From the cell containing the given text, extract its center point as [x, y] coordinate. 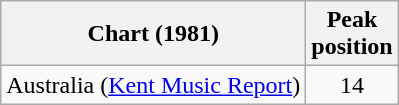
Peakposition [352, 34]
Australia (Kent Music Report) [154, 85]
14 [352, 85]
Chart (1981) [154, 34]
